Output the [X, Y] coordinate of the center of the cell containing the given text.  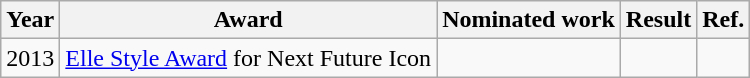
Award [248, 20]
Result [658, 20]
Ref. [724, 20]
Year [30, 20]
2013 [30, 58]
Nominated work [529, 20]
Elle Style Award for Next Future Icon [248, 58]
